From the cell containing the given text, extract its center point as [X, Y] coordinate. 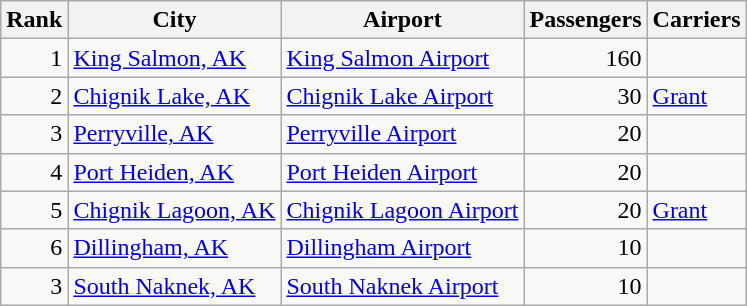
160 [586, 58]
Carriers [696, 20]
Perryville, AK [174, 134]
5 [34, 210]
Chignik Lake, AK [174, 96]
City [174, 20]
King Salmon Airport [402, 58]
Airport [402, 20]
King Salmon, AK [174, 58]
Rank [34, 20]
Port Heiden, AK [174, 172]
Passengers [586, 20]
30 [586, 96]
Chignik Lagoon Airport [402, 210]
Chignik Lagoon, AK [174, 210]
Dillingham Airport [402, 248]
6 [34, 248]
South Naknek Airport [402, 286]
Port Heiden Airport [402, 172]
1 [34, 58]
4 [34, 172]
Dillingham, AK [174, 248]
South Naknek, AK [174, 286]
Perryville Airport [402, 134]
2 [34, 96]
Chignik Lake Airport [402, 96]
